Return the [x, y] coordinate for the center point of the cell that contains the specified text.  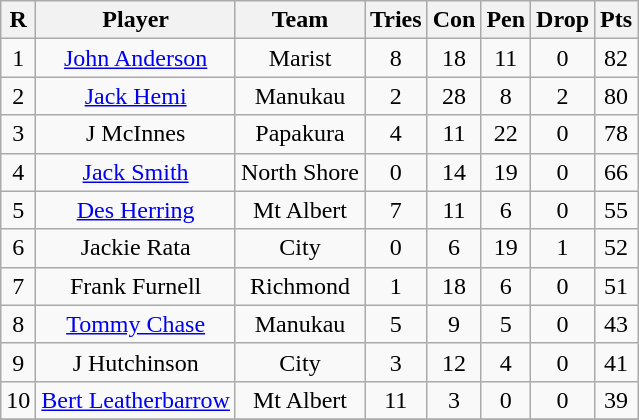
R [18, 20]
78 [616, 134]
41 [616, 362]
Marist [300, 58]
North Shore [300, 172]
Papakura [300, 134]
John Anderson [136, 58]
14 [454, 172]
Jackie Rata [136, 248]
Player [136, 20]
10 [18, 400]
Tommy Chase [136, 324]
82 [616, 58]
28 [454, 96]
Richmond [300, 286]
12 [454, 362]
39 [616, 400]
52 [616, 248]
Tries [396, 20]
80 [616, 96]
Pts [616, 20]
55 [616, 210]
Con [454, 20]
22 [506, 134]
Jack Smith [136, 172]
Bert Leatherbarrow [136, 400]
Pen [506, 20]
J McInnes [136, 134]
Drop [563, 20]
66 [616, 172]
43 [616, 324]
Des Herring [136, 210]
Team [300, 20]
51 [616, 286]
Jack Hemi [136, 96]
J Hutchinson [136, 362]
Frank Furnell [136, 286]
